Extract the (x, y) coordinate from the center of the cell holding the provided text.  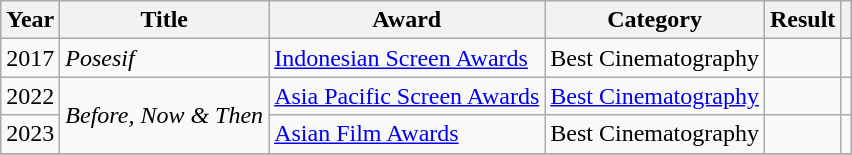
Posesif (164, 58)
Award (407, 20)
Result (802, 20)
Indonesian Screen Awards (407, 58)
2022 (30, 96)
Asia Pacific Screen Awards (407, 96)
Year (30, 20)
Before, Now & Then (164, 115)
Title (164, 20)
2017 (30, 58)
Category (655, 20)
Asian Film Awards (407, 134)
2023 (30, 134)
